Return [x, y] of the center of cell containing provided text 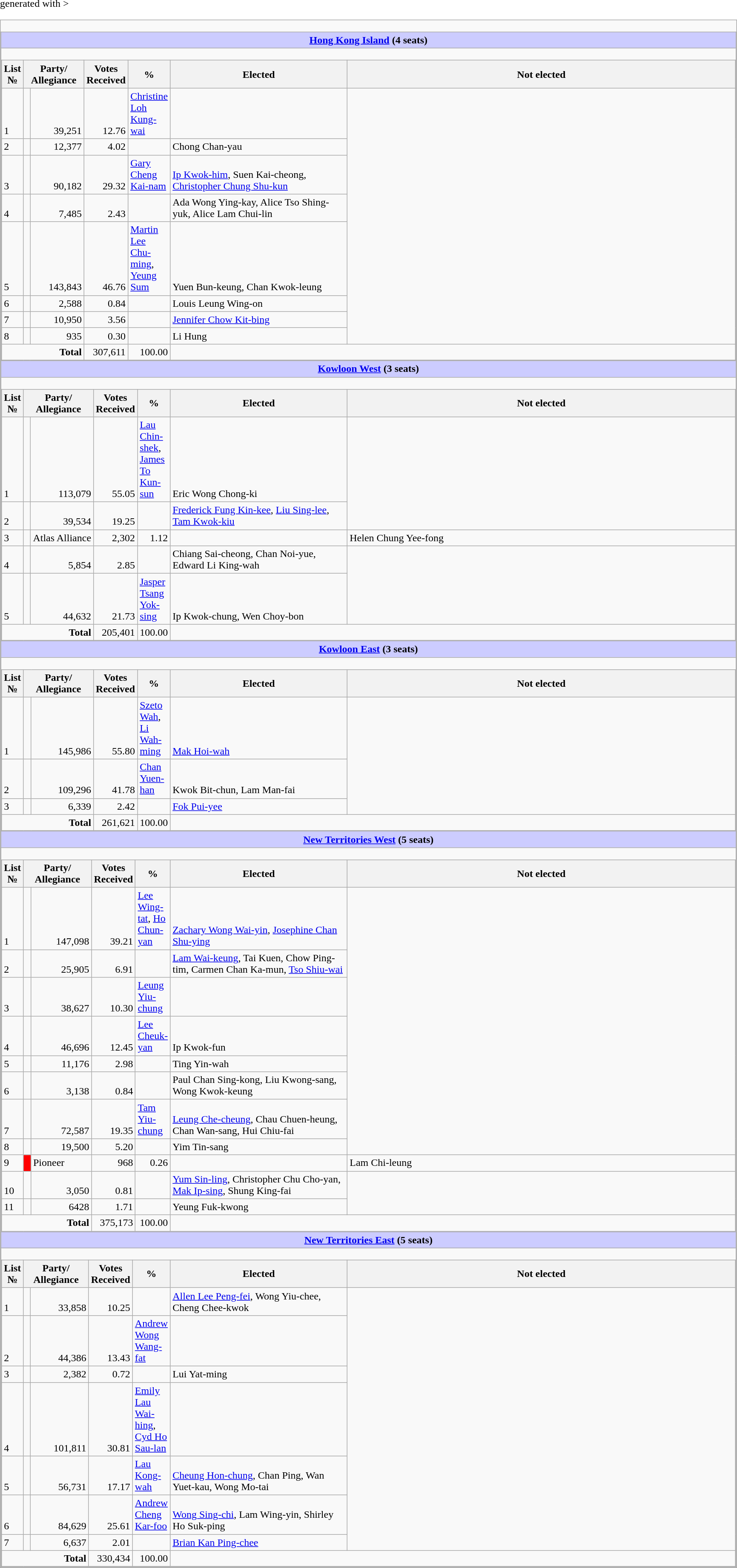
10.25 [111, 1301]
145,986 [62, 728]
10 [13, 1185]
101,811 [60, 1419]
3.56 [106, 320]
2.42 [116, 806]
Yuen Bun-keung, Chan Kwok-leung [259, 259]
Lee Cheuk-yan [153, 1036]
Kowloon East (3 seats) [368, 649]
2.98 [113, 1064]
Chiang Sai-cheong, Chan Noi-yue, Edward Li King-wah [259, 560]
11,176 [61, 1064]
4.02 [106, 147]
7,485 [57, 208]
6428 [61, 1207]
205,401 [116, 632]
Eric Wong Chong-ki [259, 460]
Szeto Wah, Li Wah-ming [154, 728]
2,302 [116, 538]
39,251 [57, 113]
46.76 [106, 259]
19.35 [113, 1119]
Cheung Hon-chung, Chan Ping, Wan Yuet-kau, Wong Mo-tai [259, 1476]
2,588 [57, 303]
2.43 [106, 208]
Ip Kwok-him, Suen Kai-cheong, Christopher Chung Shu-kun [259, 174]
46,696 [61, 1036]
6,637 [60, 1542]
55.05 [116, 460]
Ip Kwok-chung, Wen Choy-bon [259, 599]
55.80 [116, 728]
109,296 [62, 779]
6.91 [113, 963]
Lam Chi-leung [542, 1163]
12,377 [57, 147]
39.21 [113, 918]
Martin Lee Chu-ming, Yeung Sum [149, 259]
Lee Wing-tat, Ho Chun-yan [153, 918]
Leung Yiu-chung [153, 997]
21.73 [116, 599]
Andrew Cheng Kar-foo [151, 1515]
Chong Chan-yau [259, 147]
2,382 [60, 1374]
Fok Pui-yee [259, 806]
Yeung Fuk-kwong [259, 1207]
13.43 [111, 1340]
968 [113, 1163]
Wong Sing-chi, Lam Wing-yin, Shirley Ho Suk-ping [259, 1515]
39,534 [62, 516]
12.45 [113, 1036]
84,629 [60, 1515]
Helen Chung Yee-fong [542, 538]
72,587 [61, 1119]
56,731 [60, 1476]
25.61 [111, 1515]
Zachary Wong Wai-yin, Josephine Chan Shu-ying [259, 918]
38,627 [61, 997]
Frederick Fung Kin-kee, Liu Sing-lee, Tam Kwok-kiu [259, 516]
Andrew Wong Wang-fat [151, 1340]
1.71 [113, 1207]
Louis Leung Wing-on [259, 303]
44,386 [60, 1340]
New Territories West (5 seats) [368, 840]
19,500 [61, 1147]
Mak Hoi-wah [259, 728]
3,138 [61, 1086]
Emily Lau Wai-hing, Cyd Ho Sau-lan [151, 1419]
Ada Wong Ying-kay, Alice Tso Shing-yuk, Alice Lam Chui-lin [259, 208]
90,182 [57, 174]
33,858 [60, 1301]
19.25 [116, 516]
143,843 [57, 259]
1.12 [154, 538]
3,050 [61, 1185]
Chan Yuen-han [154, 779]
Tam Yiu-chung [153, 1119]
10.30 [113, 997]
5,854 [62, 560]
Lam Wai-keung, Tai Kuen, Chow Ping-tim, Carmen Chan Ka-mun, Tso Shiu-wai [259, 963]
Ting Yin-wah [259, 1064]
44,632 [62, 599]
41.78 [116, 779]
Kowloon West (3 seats) [368, 369]
0.81 [113, 1185]
147,098 [61, 918]
Paul Chan Sing-kong, Liu Kwong-sang, Wong Kwok-keung [259, 1086]
Jennifer Chow Kit-bing [259, 320]
6,339 [62, 806]
0.72 [111, 1374]
Ip Kwok-fun [259, 1036]
Allen Lee Peng-fei, Wong Yiu-chee, Cheng Chee-kwok [259, 1301]
29.32 [106, 174]
2.01 [111, 1542]
Lau Chin-shek, James To Kun-sun [154, 460]
0.30 [106, 336]
Leung Che-cheung, Chau Chuen-heung, Chan Wan-sang, Hui Chiu-fai [259, 1119]
Hong Kong Island (4 seats) [368, 40]
Brian Kan Ping-chee [259, 1542]
Yim Tin-sang [259, 1147]
375,173 [113, 1223]
113,079 [62, 460]
261,621 [116, 823]
5.20 [113, 1147]
307,611 [106, 352]
Gary Cheng Kai-nam [149, 174]
9 [13, 1163]
Li Hung [259, 336]
New Territories East (5 seats) [368, 1240]
17.17 [111, 1476]
935 [57, 336]
Yum Sin-ling, Christopher Chu Cho-yan, Mak Ip-sing, Shung King-fai [259, 1185]
Kwok Bit-chun, Lam Man-fai [259, 779]
0.26 [153, 1163]
Jasper Tsang Yok-sing [154, 599]
11 [13, 1207]
Atlas Alliance [62, 538]
10,950 [57, 320]
Lui Yat-ming [259, 1374]
Lau Kong-wah [151, 1476]
330,434 [111, 1559]
30.81 [111, 1419]
Pioneer [61, 1163]
2.85 [116, 560]
25,905 [61, 963]
12.76 [106, 113]
Christine Loh Kung-wai [149, 113]
